Pinpoint the cell where the given text exists, returning its [X, Y] midpoint coordinate. 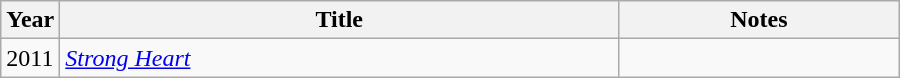
Year [30, 20]
Notes [760, 20]
Title [340, 20]
2011 [30, 58]
Strong Heart [340, 58]
